Determine the [x, y] coordinate at the center of the cell enclosing the given text.  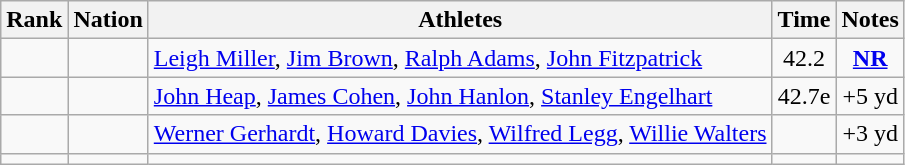
+3 yd [870, 134]
42.7e [804, 96]
Time [804, 20]
Athletes [460, 20]
+5 yd [870, 96]
Rank [34, 20]
Werner Gerhardt, Howard Davies, Wilfred Legg, Willie Walters [460, 134]
Leigh Miller, Jim Brown, Ralph Adams, John Fitzpatrick [460, 58]
42.2 [804, 58]
Notes [870, 20]
John Heap, James Cohen, John Hanlon, Stanley Engelhart [460, 96]
Nation [108, 20]
NR [870, 58]
